Search for the cell housing the specified text and yield its [X, Y] center coordinate. 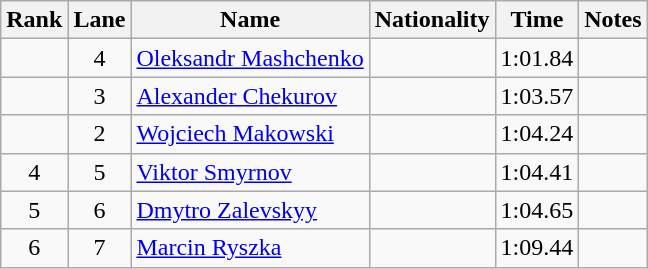
1:04.41 [537, 172]
Wojciech Makowski [250, 134]
2 [100, 134]
3 [100, 96]
1:03.57 [537, 96]
Alexander Chekurov [250, 96]
Time [537, 20]
7 [100, 248]
1:04.24 [537, 134]
1:04.65 [537, 210]
Lane [100, 20]
Notes [613, 20]
Rank [34, 20]
1:09.44 [537, 248]
Nationality [432, 20]
Dmytro Zalevskyy [250, 210]
Oleksandr Mashchenko [250, 58]
1:01.84 [537, 58]
Marcin Ryszka [250, 248]
Name [250, 20]
Viktor Smyrnov [250, 172]
